Capture the cell that displays the provided text and extract its (x, y) central coordinate. 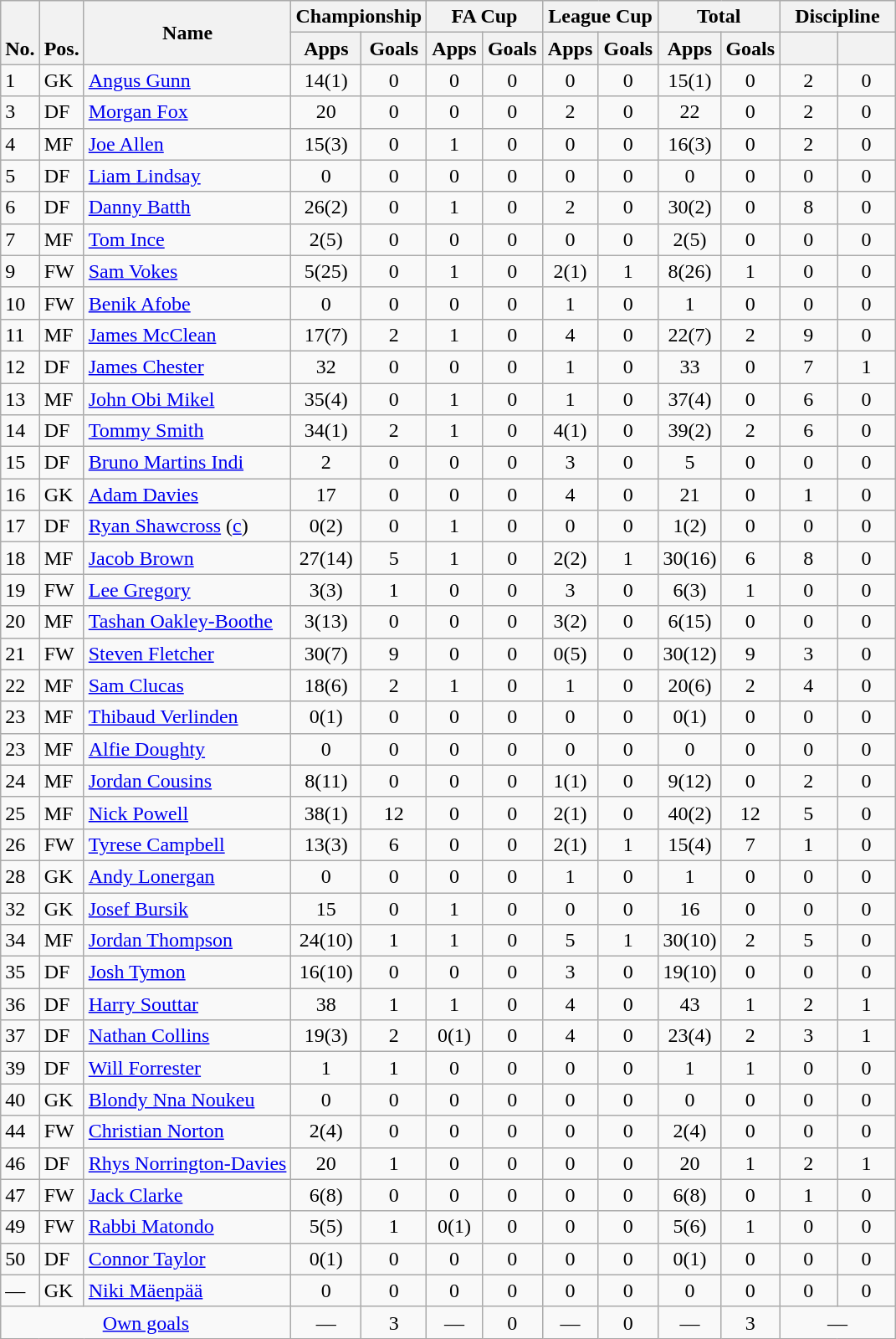
Danny Batth (187, 208)
Sam Vokes (187, 271)
8(11) (326, 781)
Lee Gregory (187, 590)
4(1) (571, 431)
43 (689, 1004)
26(2) (326, 208)
8(26) (689, 271)
10 (20, 303)
5(25) (326, 271)
Josef Bursik (187, 908)
Tyrese Campbell (187, 844)
Adam Davies (187, 495)
15(3) (326, 144)
30(7) (326, 654)
6(3) (689, 590)
Total (719, 17)
2(2) (571, 558)
Nathan Collins (187, 1036)
34(1) (326, 431)
Morgan Fox (187, 112)
34 (20, 941)
40(2) (689, 813)
Rabbi Matondo (187, 1227)
Nick Powell (187, 813)
John Obi Mikel (187, 399)
James Chester (187, 367)
49 (20, 1227)
16(10) (326, 972)
Tom Ince (187, 239)
Liam Lindsay (187, 176)
James McClean (187, 335)
24 (20, 781)
33 (689, 367)
0(2) (326, 526)
Will Forrester (187, 1068)
Christian Norton (187, 1131)
Own goals (146, 1322)
Jordan Cousins (187, 781)
6(15) (689, 622)
38 (326, 1004)
League Cup (601, 17)
18 (20, 558)
1(2) (689, 526)
Tommy Smith (187, 431)
30(12) (689, 654)
13 (20, 399)
Name (187, 33)
30(2) (689, 208)
30(16) (689, 558)
14(1) (326, 80)
16(3) (689, 144)
Jack Clarke (187, 1195)
15(1) (689, 80)
9(12) (689, 781)
Sam Clucas (187, 685)
13(3) (326, 844)
Jacob Brown (187, 558)
30(10) (689, 941)
36 (20, 1004)
Tashan Oakley-Boothe (187, 622)
Niki Mäenpää (187, 1290)
22(7) (689, 335)
Championship (359, 17)
18(6) (326, 685)
39(2) (689, 431)
19(10) (689, 972)
Harry Souttar (187, 1004)
44 (20, 1131)
39 (20, 1068)
17(7) (326, 335)
Benik Afobe (187, 303)
28 (20, 876)
3(13) (326, 622)
Josh Tymon (187, 972)
47 (20, 1195)
35 (20, 972)
19 (20, 590)
40 (20, 1100)
5(5) (326, 1227)
Blondy Nna Noukeu (187, 1100)
20(6) (689, 685)
35(4) (326, 399)
50 (20, 1259)
24(10) (326, 941)
Pos. (62, 33)
Connor Taylor (187, 1259)
27(14) (326, 558)
37 (20, 1036)
Jordan Thompson (187, 941)
Bruno Martins Indi (187, 463)
Thibaud Verlinden (187, 717)
26 (20, 844)
FA Cup (485, 17)
No. (20, 33)
3(2) (571, 622)
Alfie Doughty (187, 749)
15(4) (689, 844)
11 (20, 335)
Angus Gunn (187, 80)
5(6) (689, 1227)
38(1) (326, 813)
37(4) (689, 399)
Joe Allen (187, 144)
1(1) (571, 781)
25 (20, 813)
23(4) (689, 1036)
46 (20, 1163)
14 (20, 431)
Ryan Shawcross (c) (187, 526)
3(3) (326, 590)
Rhys Norrington-Davies (187, 1163)
19(3) (326, 1036)
Andy Lonergan (187, 876)
0(5) (571, 654)
Discipline (838, 17)
Steven Fletcher (187, 654)
